Find where the given text appears and provide that cell's center as [x, y] coordinate. 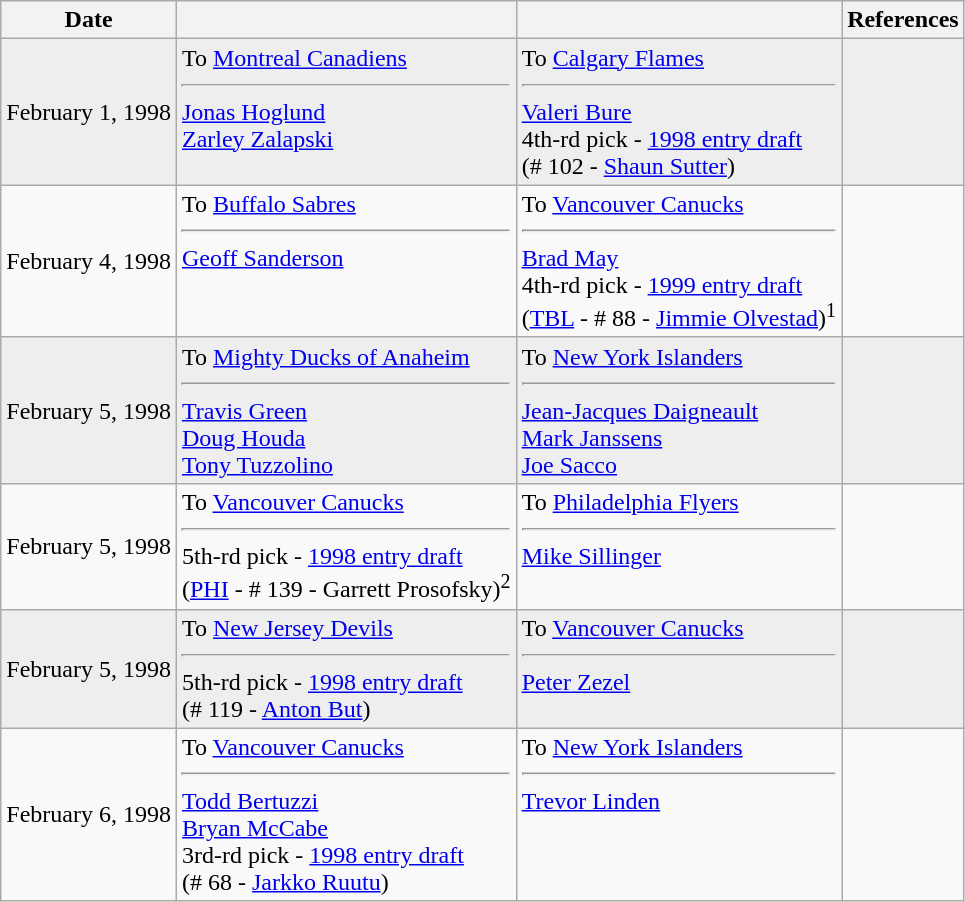
To New York IslandersJean-Jacques DaigneaultMark JanssensJoe Sacco [678, 410]
To Mighty Ducks of AnaheimTravis GreenDoug HoudaTony Tuzzolino [346, 410]
To Calgary FlamesValeri Bure4th-rd pick - 1998 entry draft(# 102 - Shaun Sutter) [678, 112]
References [904, 20]
To Buffalo SabresGeoff Sanderson [346, 262]
To Montreal CanadiensJonas HoglundZarley Zalapski [346, 112]
February 1, 1998 [89, 112]
Date [89, 20]
To Vancouver Canucks5th-rd pick - 1998 entry draft(PHI - # 139 - Garrett Prosofsky)2 [346, 546]
February 4, 1998 [89, 262]
February 6, 1998 [89, 814]
To Vancouver CanucksBrad May4th-rd pick - 1999 entry draft(TBL - # 88 - Jimmie Olvestad)1 [678, 262]
To Vancouver CanucksPeter Zezel [678, 668]
To New Jersey Devils5th-rd pick - 1998 entry draft(# 119 - Anton But) [346, 668]
To New York IslandersTrevor Linden [678, 814]
To Philadelphia FlyersMike Sillinger [678, 546]
To Vancouver CanucksTodd BertuzziBryan McCabe3rd-rd pick - 1998 entry draft(# 68 - Jarkko Ruutu) [346, 814]
